Provide the [x, y] coordinate of the cell's center where the given text is located.  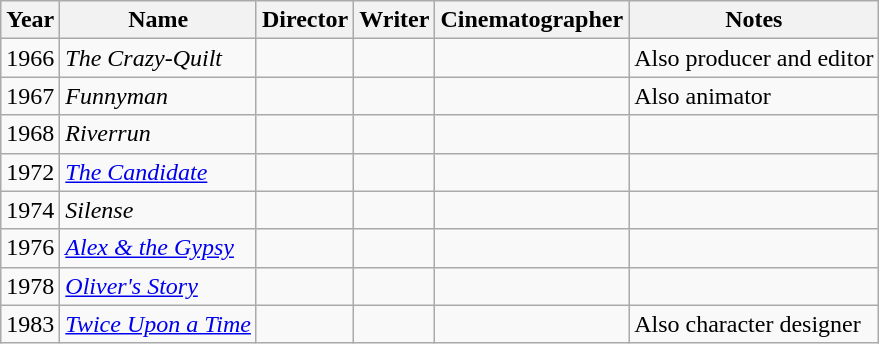
Also producer and editor [754, 58]
1972 [30, 172]
Riverrun [158, 134]
Oliver's Story [158, 286]
The Crazy-Quilt [158, 58]
Also character designer [754, 324]
Also animator [754, 96]
1978 [30, 286]
Director [304, 20]
Silense [158, 210]
1983 [30, 324]
1967 [30, 96]
The Candidate [158, 172]
1974 [30, 210]
Year [30, 20]
Funnyman [158, 96]
1976 [30, 248]
Twice Upon a Time [158, 324]
1968 [30, 134]
1966 [30, 58]
Name [158, 20]
Writer [394, 20]
Alex & the Gypsy [158, 248]
Cinematographer [532, 20]
Notes [754, 20]
